Extract the [x, y] coordinate from the center of the cell holding the provided text.  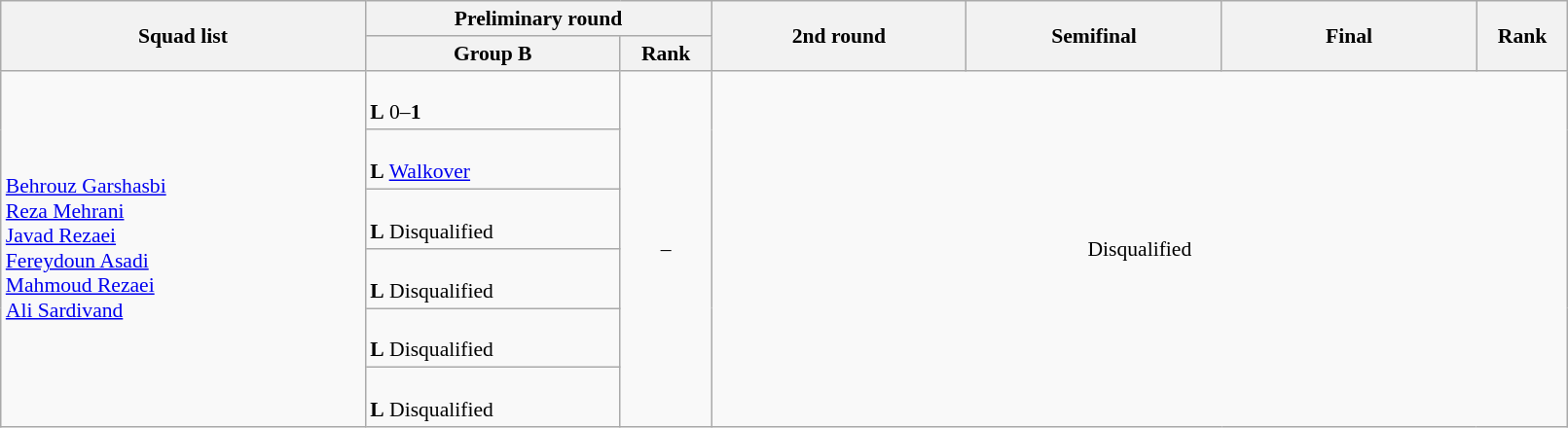
Final [1349, 35]
2nd round [839, 35]
Squad list [183, 35]
L Walkover [492, 160]
L 0–1 [492, 99]
– [666, 249]
Semifinal [1094, 35]
Preliminary round [538, 18]
Behrouz GarshasbiReza MehraniJavad RezaeiFereydoun AsadiMahmoud RezaeiAli Sardivand [183, 249]
Group B [492, 53]
Disqualified [1140, 249]
